For the text-containing cell, return its midpoint in [x, y] coordinate format. 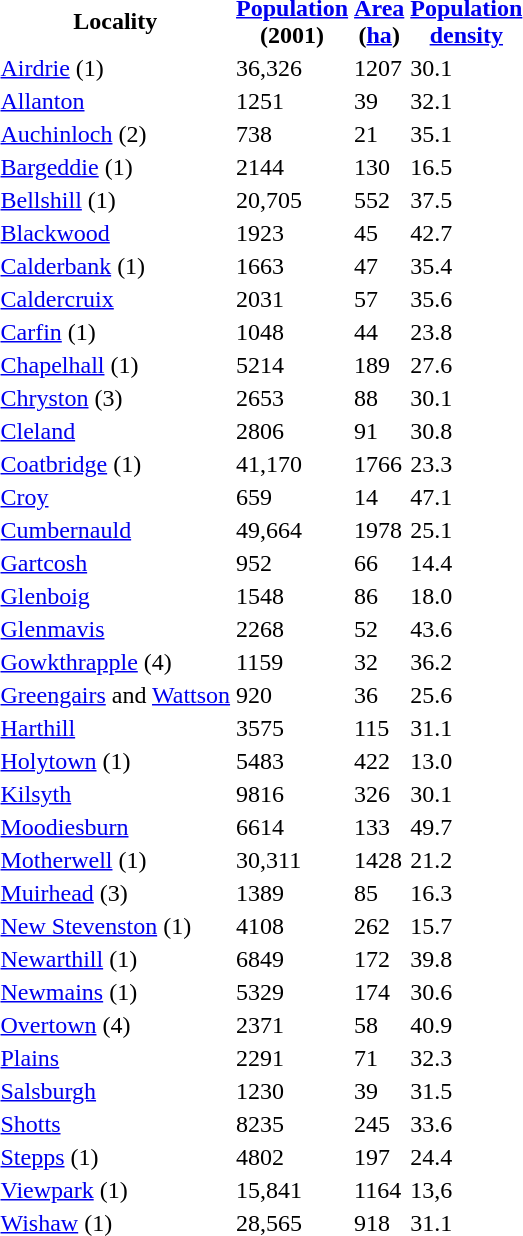
1548 [292, 596]
1159 [292, 662]
66 [380, 563]
189 [380, 365]
115 [380, 728]
36 [380, 695]
952 [292, 563]
5329 [292, 992]
245 [380, 1124]
57 [380, 299]
32 [380, 662]
133 [380, 827]
130 [380, 167]
1428 [380, 860]
5214 [292, 365]
45 [380, 233]
2653 [292, 398]
1230 [292, 1091]
88 [380, 398]
8235 [292, 1124]
920 [292, 695]
14 [380, 497]
2144 [292, 167]
1251 [292, 101]
2268 [292, 629]
2031 [292, 299]
3575 [292, 728]
1207 [380, 68]
4802 [292, 1157]
6849 [292, 959]
422 [380, 761]
174 [380, 992]
1389 [292, 893]
91 [380, 431]
2806 [292, 431]
21 [380, 134]
172 [380, 959]
2371 [292, 1025]
197 [380, 1157]
1164 [380, 1190]
1663 [292, 266]
6614 [292, 827]
262 [380, 926]
1923 [292, 233]
44 [380, 332]
85 [380, 893]
30,311 [292, 860]
52 [380, 629]
47 [380, 266]
326 [380, 794]
738 [292, 134]
1978 [380, 530]
49,664 [292, 530]
58 [380, 1025]
552 [380, 200]
2291 [292, 1058]
9816 [292, 794]
41,170 [292, 464]
4108 [292, 926]
71 [380, 1058]
15,841 [292, 1190]
659 [292, 497]
1048 [292, 332]
20,705 [292, 200]
86 [380, 596]
1766 [380, 464]
5483 [292, 761]
36,326 [292, 68]
